Determine the [x, y] coordinate at the center of the cell enclosing the given text.  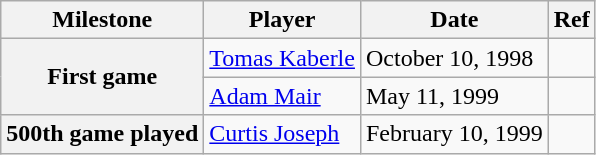
500th game played [102, 134]
Milestone [102, 20]
First game [102, 77]
Adam Mair [282, 96]
Player [282, 20]
Tomas Kaberle [282, 58]
February 10, 1999 [454, 134]
Ref [572, 20]
May 11, 1999 [454, 96]
Curtis Joseph [282, 134]
Date [454, 20]
October 10, 1998 [454, 58]
